For the text-containing cell, return its midpoint in (X, Y) coordinate format. 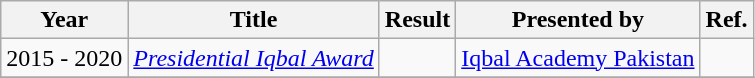
Ref. (726, 20)
Year (64, 20)
2015 - 2020 (64, 58)
Title (254, 20)
Result (417, 20)
Iqbal Academy Pakistan (578, 58)
Presidential Iqbal Award (254, 58)
Presented by (578, 20)
